Pinpoint the cell where the given text exists, returning its [x, y] midpoint coordinate. 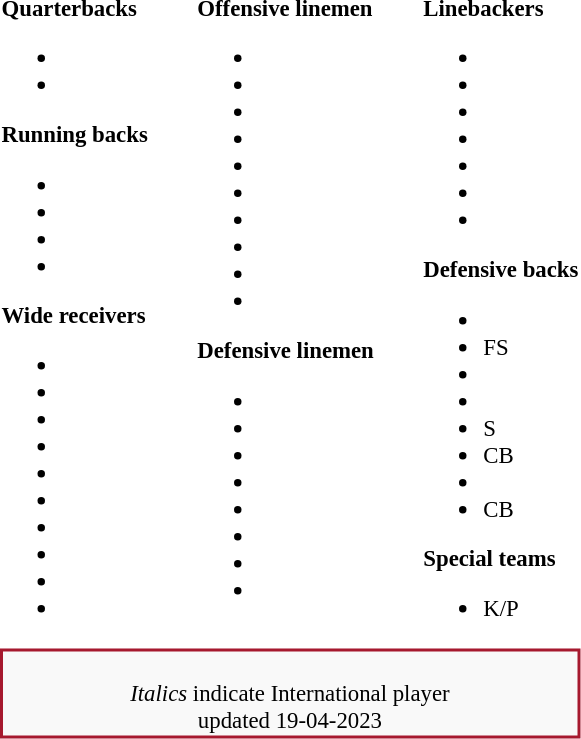
Italics indicate International player updated 19-04-2023 [290, 694]
